Identify which cell holds the provided text, then report its (X, Y) central coordinate. 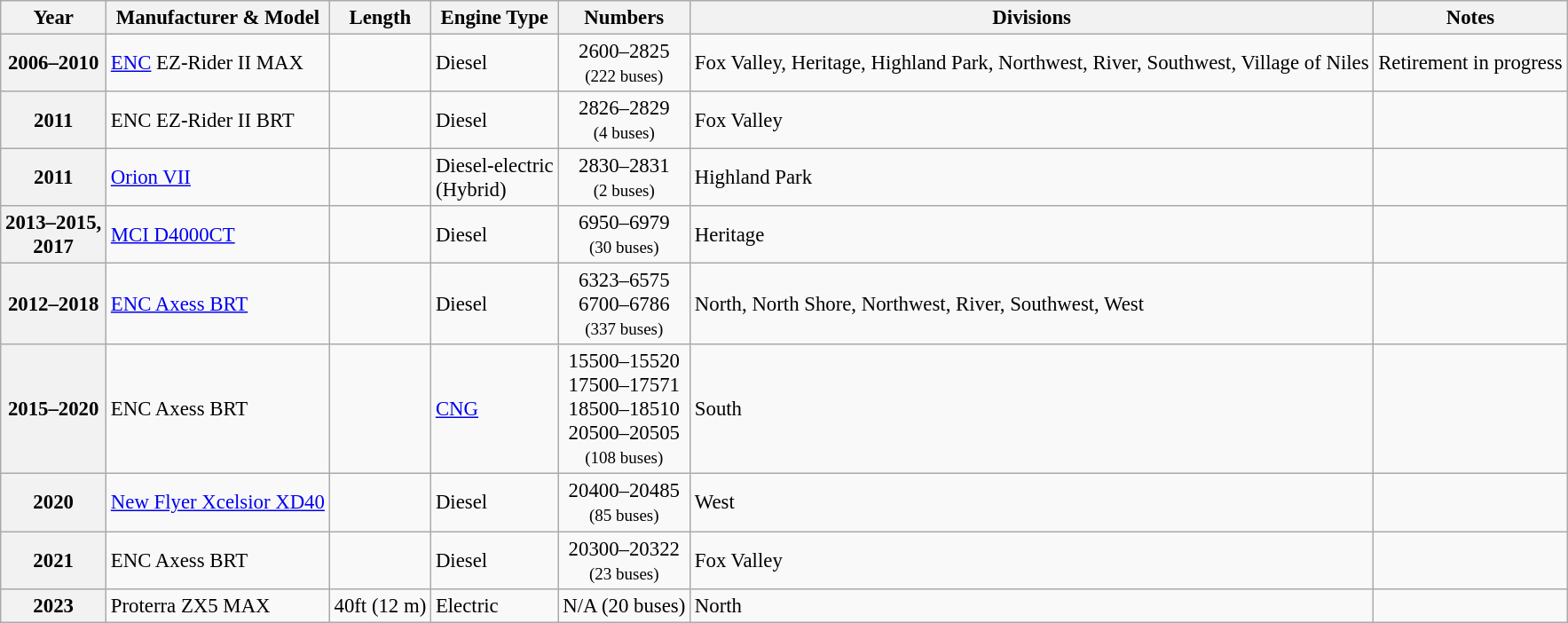
20400–20485(85 buses) (625, 502)
2830–2831(2 buses) (625, 177)
South (1032, 409)
2826–2829(4 buses) (625, 121)
2020 (53, 502)
6950–6979(30 buses) (625, 234)
West (1032, 502)
20300–20322(23 buses) (625, 561)
2021 (53, 561)
Numbers (625, 18)
Notes (1470, 18)
15500–1552017500–1757118500–1851020500–20505(108 buses) (625, 409)
40ft (12 m) (380, 605)
MCI D4000CT (218, 234)
Year (53, 18)
2015–2020 (53, 409)
6323–65756700–6786(337 buses) (625, 304)
Diesel-electric(Hybrid) (495, 177)
North, North Shore, Northwest, River, Southwest, West (1032, 304)
2013–2015,2017 (53, 234)
Engine Type (495, 18)
Orion VII (218, 177)
Retirement in progress (1470, 64)
Fox Valley, Heritage, Highland Park, Northwest, River, Southwest, Village of Niles (1032, 64)
2600–2825(222 buses) (625, 64)
N/A (20 buses) (625, 605)
2012–2018 (53, 304)
New Flyer Xcelsior XD40 (218, 502)
Proterra ZX5 MAX (218, 605)
Length (380, 18)
Heritage (1032, 234)
2006–2010 (53, 64)
ENC EZ-Rider II MAX (218, 64)
North (1032, 605)
CNG (495, 409)
Electric (495, 605)
Highland Park (1032, 177)
Divisions (1032, 18)
2023 (53, 605)
Manufacturer & Model (218, 18)
ENC EZ-Rider II BRT (218, 121)
